Determine the (X, Y) coordinate at the center of the cell enclosing the given text.  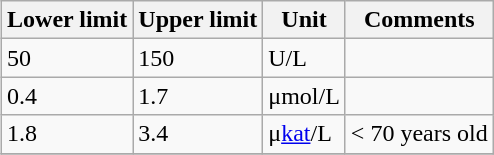
1.7 (198, 96)
50 (68, 58)
1.8 (68, 134)
3.4 (198, 134)
Lower limit (68, 20)
0.4 (68, 96)
Comments (419, 20)
μkat/L (304, 134)
150 (198, 58)
U/L (304, 58)
Unit (304, 20)
Upper limit (198, 20)
μmol/L (304, 96)
< 70 years old (419, 134)
